Output the [X, Y] coordinate of the center of the cell containing the given text.  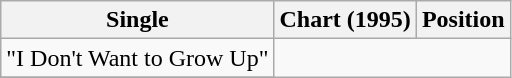
Chart (1995) [345, 20]
"I Don't Want to Grow Up" [138, 58]
Position [463, 20]
Single [138, 20]
